Locate the cell with the specified text and output its (X, Y) center coordinate. 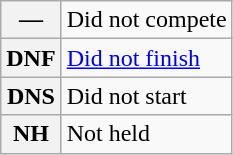
Did not compete (146, 20)
DNS (31, 96)
NH (31, 134)
— (31, 20)
Did not finish (146, 58)
Did not start (146, 96)
Not held (146, 134)
DNF (31, 58)
